Extract the [X, Y] coordinate from the center of the cell holding the provided text.  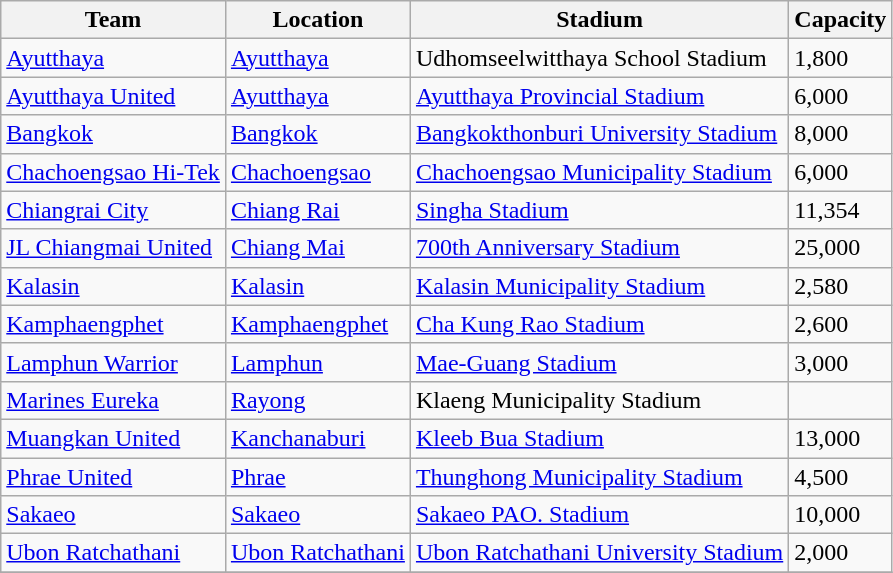
Singha Stadium [599, 210]
Chachoengsao Hi-Tek [114, 172]
Lamphun [318, 362]
2,600 [840, 324]
Ayutthaya Provincial Stadium [599, 96]
4,500 [840, 477]
Chiangrai City [114, 210]
Thunghong Municipality Stadium [599, 477]
Muangkan United [114, 438]
Marines Eureka [114, 400]
Mae-Guang Stadium [599, 362]
8,000 [840, 134]
10,000 [840, 515]
Phrae [318, 477]
Udhomseelwitthaya School Stadium [599, 58]
25,000 [840, 248]
Bangkokthonburi University Stadium [599, 134]
Team [114, 20]
Capacity [840, 20]
Sakaeo PAO. Stadium [599, 515]
Kanchanaburi [318, 438]
Stadium [599, 20]
2,000 [840, 553]
2,580 [840, 286]
Location [318, 20]
Ayutthaya United [114, 96]
JL Chiangmai United [114, 248]
Kleeb Bua Stadium [599, 438]
Klaeng Municipality Stadium [599, 400]
Rayong [318, 400]
3,000 [840, 362]
Chachoengsao Municipality Stadium [599, 172]
1,800 [840, 58]
Phrae United [114, 477]
700th Anniversary Stadium [599, 248]
11,354 [840, 210]
Lamphun Warrior [114, 362]
Cha Kung Rao Stadium [599, 324]
Chachoengsao [318, 172]
Ubon Ratchathani University Stadium [599, 553]
13,000 [840, 438]
Chiang Rai [318, 210]
Chiang Mai [318, 248]
Kalasin Municipality Stadium [599, 286]
